From the cell containing the given text, extract its center point as (x, y) coordinate. 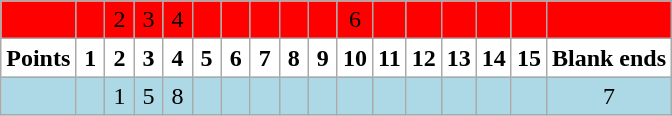
9 (322, 58)
Points (38, 58)
13 (458, 58)
Blank ends (608, 58)
11 (389, 58)
12 (424, 58)
15 (528, 58)
10 (354, 58)
14 (494, 58)
